Return the [x, y] coordinate for the center point of the cell that contains the specified text.  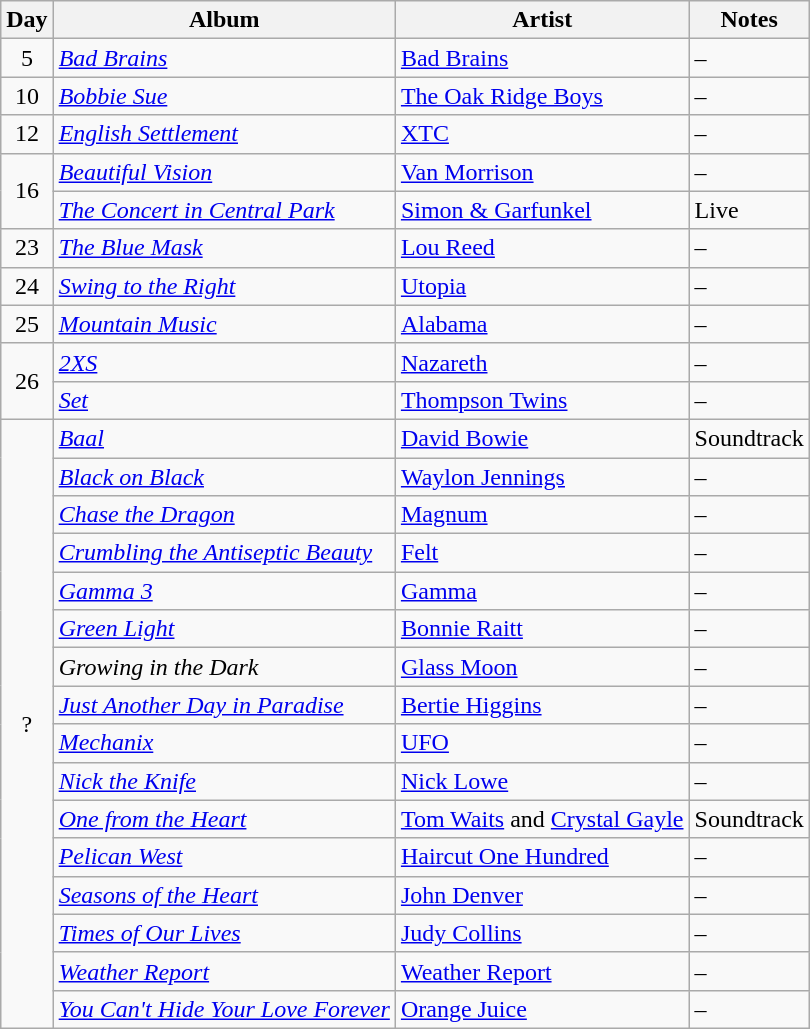
16 [27, 191]
Van Morrison [542, 172]
The Concert in Central Park [224, 210]
UFO [542, 743]
Chase the Dragon [224, 515]
Gamma [542, 591]
Haircut One Hundred [542, 857]
24 [27, 286]
Pelican West [224, 857]
Seasons of the Heart [224, 895]
Utopia [542, 286]
Swing to the Right [224, 286]
Bobbie Sue [224, 96]
One from the Heart [224, 819]
26 [27, 381]
Baal [224, 438]
XTC [542, 134]
Just Another Day in Paradise [224, 705]
Mechanix [224, 743]
Crumbling the Antiseptic Beauty [224, 553]
Magnum [542, 515]
Alabama [542, 324]
Glass Moon [542, 667]
Bonnie Raitt [542, 629]
Tom Waits and Crystal Gayle [542, 819]
Black on Black [224, 477]
You Can't Hide Your Love Forever [224, 1009]
Gamma 3 [224, 591]
25 [27, 324]
12 [27, 134]
Waylon Jennings [542, 477]
Orange Juice [542, 1009]
Growing in the Dark [224, 667]
Thompson Twins [542, 400]
? [27, 724]
Times of Our Lives [224, 933]
2XS [224, 362]
The Blue Mask [224, 248]
Nick Lowe [542, 781]
The Oak Ridge Boys [542, 96]
Day [27, 20]
English Settlement [224, 134]
Nazareth [542, 362]
Notes [749, 20]
Album [224, 20]
10 [27, 96]
23 [27, 248]
Lou Reed [542, 248]
5 [27, 58]
Judy Collins [542, 933]
Live [749, 210]
Artist [542, 20]
Felt [542, 553]
Beautiful Vision [224, 172]
Bertie Higgins [542, 705]
Nick the Knife [224, 781]
Set [224, 400]
Green Light [224, 629]
John Denver [542, 895]
Mountain Music [224, 324]
Simon & Garfunkel [542, 210]
David Bowie [542, 438]
